Scan for the cell matching the given text and deliver its (x, y) coordinate at center. 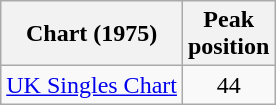
44 (228, 85)
Peakposition (228, 34)
UK Singles Chart (92, 85)
Chart (1975) (92, 34)
